From the cell containing the given text, extract its center point as [x, y] coordinate. 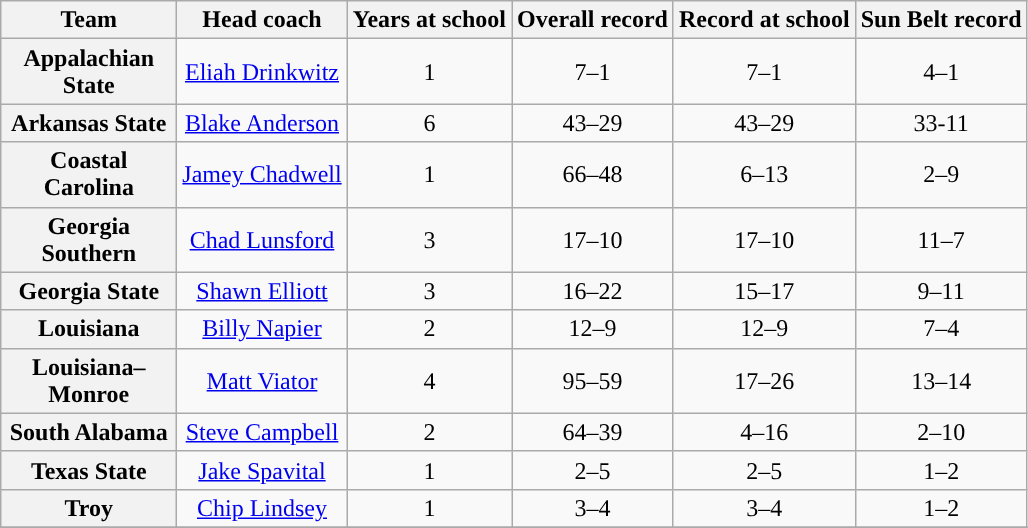
33-11 [941, 123]
Arkansas State [89, 123]
7–4 [941, 329]
11–7 [941, 240]
17–26 [764, 380]
Chip Lindsey [262, 508]
Georgia State [89, 291]
South Alabama [89, 432]
6 [429, 123]
Chad Lunsford [262, 240]
Troy [89, 508]
Blake Anderson [262, 123]
Sun Belt record [941, 20]
Texas State [89, 470]
95–59 [593, 380]
Louisiana [89, 329]
Team [89, 20]
Shawn Elliott [262, 291]
Jake Spavital [262, 470]
4–1 [941, 72]
Record at school [764, 20]
66–48 [593, 174]
64–39 [593, 432]
9–11 [941, 291]
Georgia Southern [89, 240]
2–10 [941, 432]
Jamey Chadwell [262, 174]
Steve Campbell [262, 432]
4–16 [764, 432]
Eliah Drinkwitz [262, 72]
Overall record [593, 20]
Billy Napier [262, 329]
13–14 [941, 380]
Louisiana–Monroe [89, 380]
4 [429, 380]
Appalachian State [89, 72]
16–22 [593, 291]
2–9 [941, 174]
Coastal Carolina [89, 174]
15–17 [764, 291]
Years at school [429, 20]
6–13 [764, 174]
Head coach [262, 20]
Matt Viator [262, 380]
